Determine the (X, Y) coordinate at the center of the cell enclosing the given text.  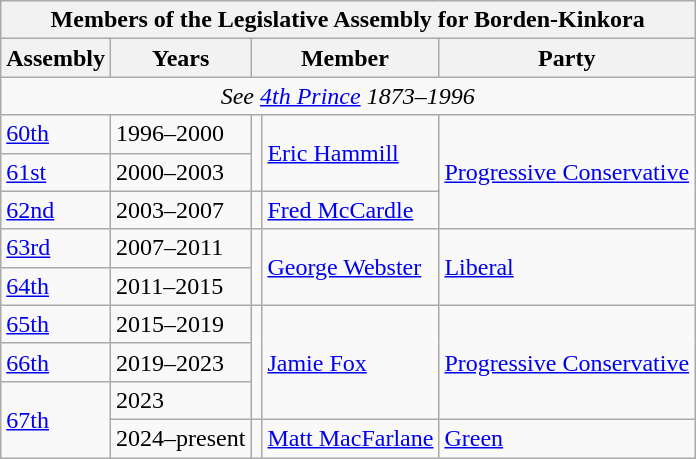
Jamie Fox (350, 362)
Years (180, 58)
Green (567, 438)
67th (56, 419)
Fred McCardle (350, 210)
63rd (56, 248)
60th (56, 134)
2024–present (180, 438)
Eric Hammill (350, 153)
62nd (56, 210)
Party (567, 58)
2019–2023 (180, 362)
2007–2011 (180, 248)
Liberal (567, 267)
61st (56, 172)
2003–2007 (180, 210)
64th (56, 286)
Members of the Legislative Assembly for Borden-Kinkora (348, 20)
Matt MacFarlane (350, 438)
2011–2015 (180, 286)
See 4th Prince 1873–1996 (348, 96)
1996–2000 (180, 134)
Assembly (56, 58)
66th (56, 362)
2023 (180, 400)
65th (56, 324)
2015–2019 (180, 324)
Member (345, 58)
2000–2003 (180, 172)
George Webster (350, 267)
